Pinpoint the cell where the given text exists, returning its [X, Y] midpoint coordinate. 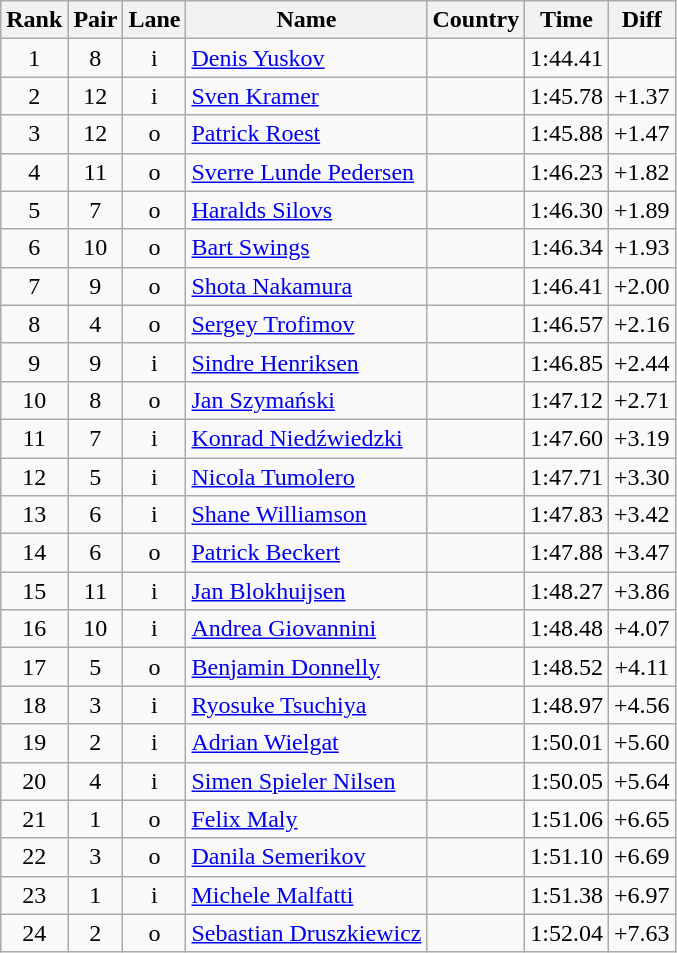
+6.97 [642, 895]
Country [476, 20]
Sven Kramer [306, 96]
Jan Blokhuijsen [306, 591]
+6.69 [642, 857]
Nicola Tumolero [306, 477]
Patrick Roest [306, 134]
+7.63 [642, 933]
1:46.34 [567, 248]
1:52.04 [567, 933]
1:46.41 [567, 286]
+2.71 [642, 400]
+1.93 [642, 248]
17 [34, 667]
+3.86 [642, 591]
+4.56 [642, 705]
+1.37 [642, 96]
16 [34, 629]
+3.42 [642, 515]
+2.44 [642, 362]
Benjamin Donnelly [306, 667]
+4.07 [642, 629]
Sergey Trofimov [306, 324]
Rank [34, 20]
Diff [642, 20]
Felix Maly [306, 819]
+5.64 [642, 781]
+3.30 [642, 477]
+3.47 [642, 553]
+1.82 [642, 172]
Name [306, 20]
1:44.41 [567, 58]
Denis Yuskov [306, 58]
1:47.83 [567, 515]
Bart Swings [306, 248]
Danila Semerikov [306, 857]
Shane Williamson [306, 515]
24 [34, 933]
1:45.78 [567, 96]
13 [34, 515]
+5.60 [642, 743]
20 [34, 781]
1:50.05 [567, 781]
Jan Szymański [306, 400]
1:51.10 [567, 857]
15 [34, 591]
Lane [154, 20]
+2.16 [642, 324]
1:46.85 [567, 362]
21 [34, 819]
1:47.60 [567, 438]
Sindre Henriksen [306, 362]
1:46.23 [567, 172]
+4.11 [642, 667]
Adrian Wielgat [306, 743]
1:46.57 [567, 324]
1:48.48 [567, 629]
14 [34, 553]
1:51.38 [567, 895]
Time [567, 20]
Shota Nakamura [306, 286]
Sebastian Druszkiewicz [306, 933]
1:48.52 [567, 667]
1:47.88 [567, 553]
+1.47 [642, 134]
+2.00 [642, 286]
Haralds Silovs [306, 210]
+3.19 [642, 438]
Andrea Giovannini [306, 629]
+1.89 [642, 210]
1:46.30 [567, 210]
18 [34, 705]
Simen Spieler Nilsen [306, 781]
22 [34, 857]
Pair [96, 20]
Konrad Niedźwiedzki [306, 438]
1:47.12 [567, 400]
1:48.97 [567, 705]
1:51.06 [567, 819]
23 [34, 895]
1:48.27 [567, 591]
+6.65 [642, 819]
1:45.88 [567, 134]
19 [34, 743]
1:50.01 [567, 743]
Ryosuke Tsuchiya [306, 705]
1:47.71 [567, 477]
Sverre Lunde Pedersen [306, 172]
Michele Malfatti [306, 895]
Patrick Beckert [306, 553]
